Detect which cell encompasses the target text, then output its [X, Y] center coordinate. 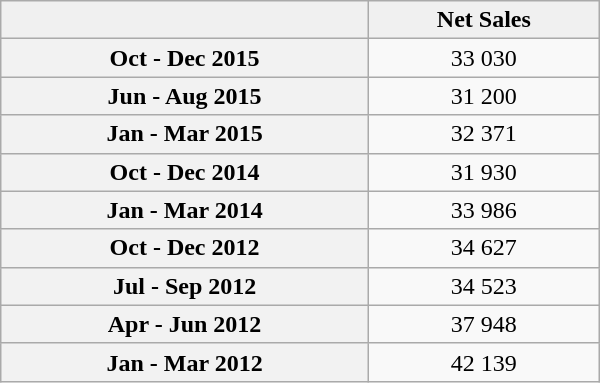
Jun - Aug 2015 [185, 96]
42 139 [484, 362]
32 371 [484, 134]
Oct - Dec 2014 [185, 172]
Jan - Mar 2014 [185, 210]
37 948 [484, 324]
34 627 [484, 248]
Apr - Jun 2012 [185, 324]
33 030 [484, 58]
Jan - Mar 2012 [185, 362]
33 986 [484, 210]
Jan - Mar 2015 [185, 134]
31 200 [484, 96]
Oct - Dec 2012 [185, 248]
Oct - Dec 2015 [185, 58]
Net Sales [484, 20]
Jul - Sep 2012 [185, 286]
31 930 [484, 172]
34 523 [484, 286]
